Identify which cell holds the provided text, then report its (x, y) central coordinate. 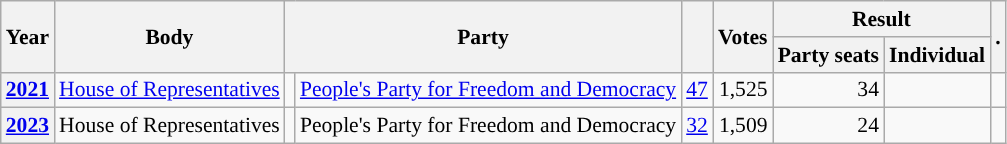
34 (828, 90)
2023 (28, 126)
Votes (743, 36)
Body (170, 36)
2021 (28, 90)
Party seats (828, 55)
Year (28, 36)
24 (828, 126)
Result (882, 19)
1,525 (743, 90)
47 (697, 90)
32 (697, 126)
1,509 (743, 126)
Individual (937, 55)
Party (483, 36)
. (998, 36)
